Search for the cell housing the specified text and yield its [x, y] center coordinate. 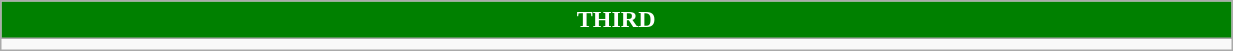
THIRD [616, 20]
